For the text-containing cell, return its midpoint in (x, y) coordinate format. 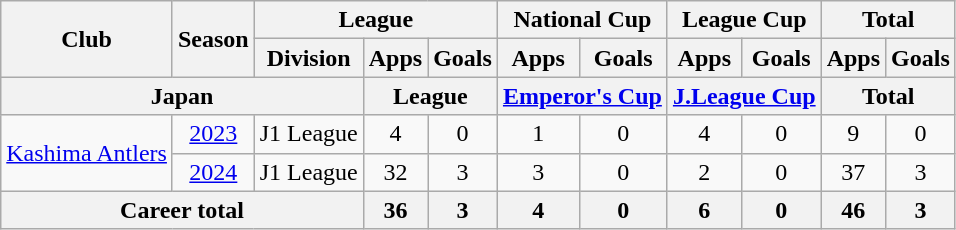
9 (853, 134)
Career total (182, 210)
J.League Cup (744, 96)
League Cup (744, 20)
Japan (182, 96)
37 (853, 172)
32 (395, 172)
Season (213, 39)
2 (704, 172)
1 (538, 134)
6 (704, 210)
National Cup (582, 20)
Club (87, 39)
Division (308, 58)
36 (395, 210)
46 (853, 210)
Emperor's Cup (582, 96)
2023 (213, 134)
Kashima Antlers (87, 153)
2024 (213, 172)
